Provide the [x, y] coordinate of the cell's center where the given text is located.  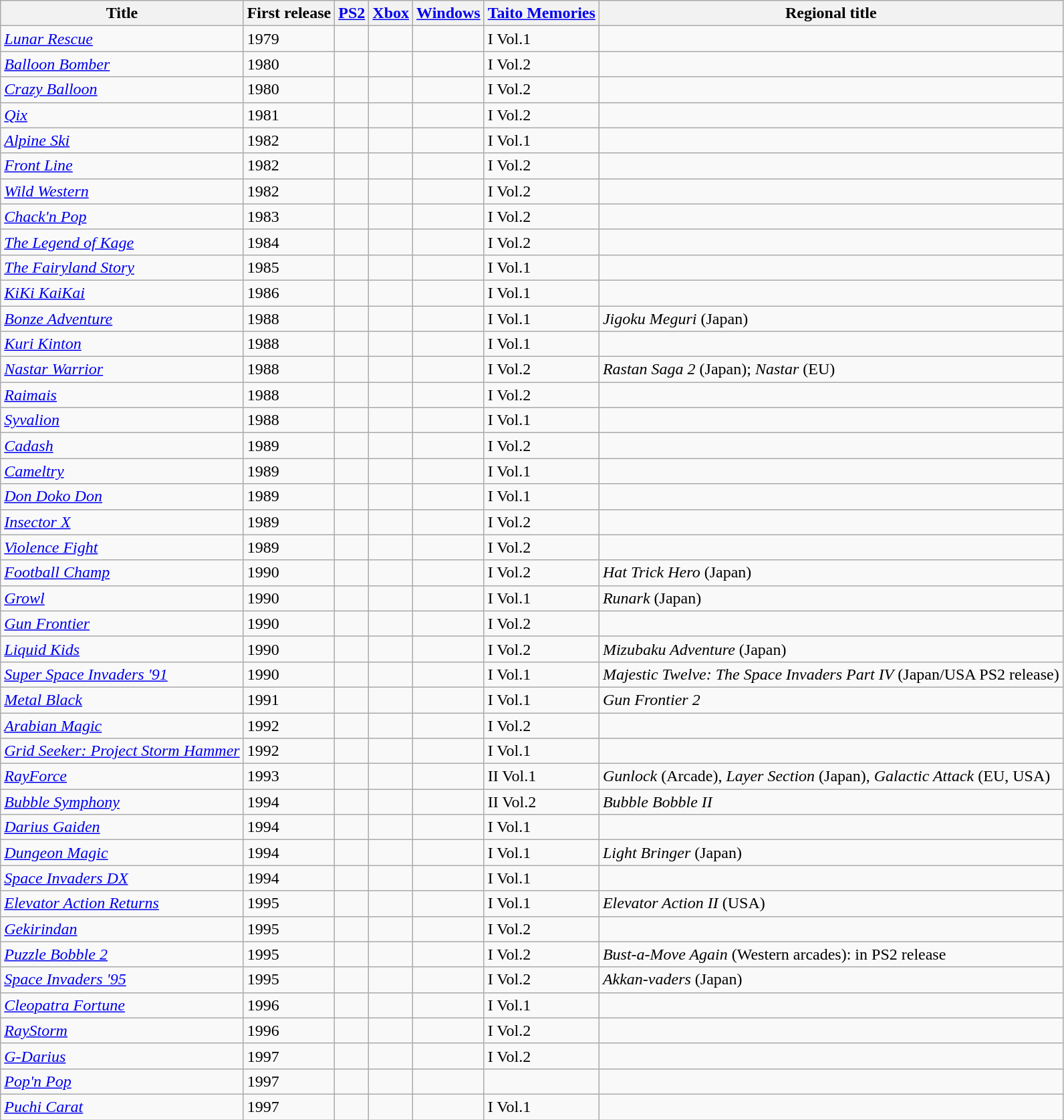
Nastar Warrior [122, 370]
Cleopatra Fortune [122, 1005]
Hat Trick Hero (Japan) [831, 573]
Akkan-vaders (Japan) [831, 980]
Puzzle Bobble 2 [122, 954]
The Fairyland Story [122, 267]
Bonze Adventure [122, 319]
Regional title [831, 13]
Space Invaders DX [122, 878]
Bust-a-Move Again (Western arcades): in PS2 release [831, 954]
Bubble Symphony [122, 802]
Insector X [122, 522]
Jigoku Meguri (Japan) [831, 319]
Darius Gaiden [122, 827]
Violence Fight [122, 547]
Space Invaders '95 [122, 980]
1979 [289, 39]
Alpine Ski [122, 140]
Metal Black [122, 700]
1991 [289, 700]
II Vol.2 [541, 802]
Pop'n Pop [122, 1081]
1981 [289, 115]
Cameltry [122, 471]
1984 [289, 242]
1985 [289, 267]
Qix [122, 115]
Mizubaku Adventure (Japan) [831, 649]
1993 [289, 777]
The Legend of Kage [122, 242]
Grid Seeker: Project Storm Hammer [122, 751]
Liquid Kids [122, 649]
Cadash [122, 446]
PS2 [352, 13]
1986 [289, 293]
Wild Western [122, 191]
Windows [449, 13]
Super Space Invaders '91 [122, 674]
First release [289, 13]
1983 [289, 217]
Balloon Bomber [122, 64]
Front Line [122, 166]
Football Champ [122, 573]
Taito Memories [541, 13]
Runark (Japan) [831, 598]
RayStorm [122, 1030]
Syvalion [122, 420]
Arabian Magic [122, 725]
Puchi Carat [122, 1107]
Raimais [122, 395]
G-Darius [122, 1056]
Elevator Action Returns [122, 903]
Growl [122, 598]
RayForce [122, 777]
Majestic Twelve: The Space Invaders Part IV (Japan/USA PS2 release) [831, 674]
Don Doko Don [122, 497]
Gun Frontier 2 [831, 700]
KiKi KaiKai [122, 293]
Gun Frontier [122, 623]
Light Bringer (Japan) [831, 853]
Xbox [391, 13]
Dungeon Magic [122, 853]
Gunlock (Arcade), Layer Section (Japan), Galactic Attack (EU, USA) [831, 777]
Chack'n Pop [122, 217]
Crazy Balloon [122, 90]
Elevator Action II (USA) [831, 903]
Bubble Bobble II [831, 802]
II Vol.1 [541, 777]
Rastan Saga 2 (Japan); Nastar (EU) [831, 370]
Title [122, 13]
Gekirindan [122, 929]
Lunar Rescue [122, 39]
Kuri Kinton [122, 344]
